Output the [X, Y] coordinate of the center of the cell containing the given text.  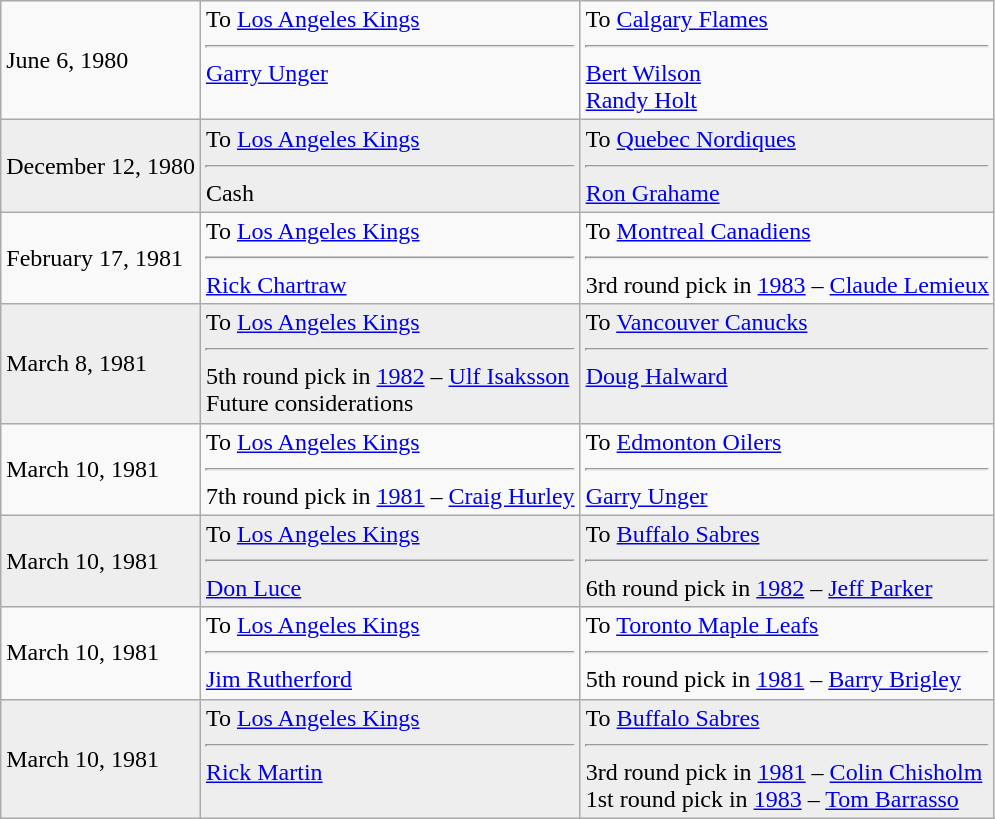
To Los Angeles KingsCash [390, 166]
To Quebec NordiquesRon Grahame [787, 166]
To Los Angeles KingsDon Luce [390, 561]
To Vancouver CanucksDoug Halward [787, 364]
June 6, 1980 [101, 60]
To Los Angeles KingsJim Rutherford [390, 653]
To Calgary FlamesBert Wilson Randy Holt [787, 60]
February 17, 1981 [101, 258]
December 12, 1980 [101, 166]
To Montreal Canadiens3rd round pick in 1983 – Claude Lemieux [787, 258]
March 8, 1981 [101, 364]
To Buffalo Sabres6th round pick in 1982 – Jeff Parker [787, 561]
To Los Angeles KingsGarry Unger [390, 60]
To Los Angeles KingsRick Chartraw [390, 258]
To Los Angeles Kings7th round pick in 1981 – Craig Hurley [390, 469]
To Los Angeles Kings5th round pick in 1982 – Ulf Isaksson Future considerations [390, 364]
To Toronto Maple Leafs5th round pick in 1981 – Barry Brigley [787, 653]
To Edmonton OilersGarry Unger [787, 469]
To Los Angeles KingsRick Martin [390, 758]
To Buffalo Sabres3rd round pick in 1981 – Colin Chisholm 1st round pick in 1983 – Tom Barrasso [787, 758]
